From the cell containing the given text, extract its center point as (x, y) coordinate. 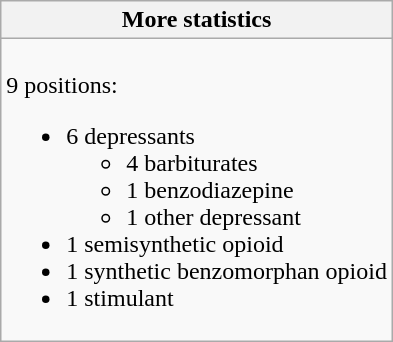
9 positions:6 depressants4 barbiturates1 benzodiazepine1 other depressant1 semisynthetic opioid1 synthetic benzomorphan opioid1 stimulant (197, 190)
More statistics (197, 20)
